Find where the given text appears and provide that cell's center as (X, Y) coordinate. 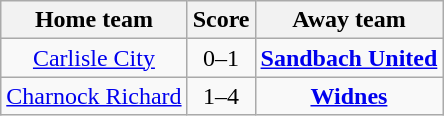
Score (221, 20)
Away team (349, 20)
Widnes (349, 96)
Home team (94, 20)
Charnock Richard (94, 96)
Sandbach United (349, 58)
1–4 (221, 96)
0–1 (221, 58)
Carlisle City (94, 58)
